Determine the [x, y] coordinate at the center of the cell enclosing the given text.  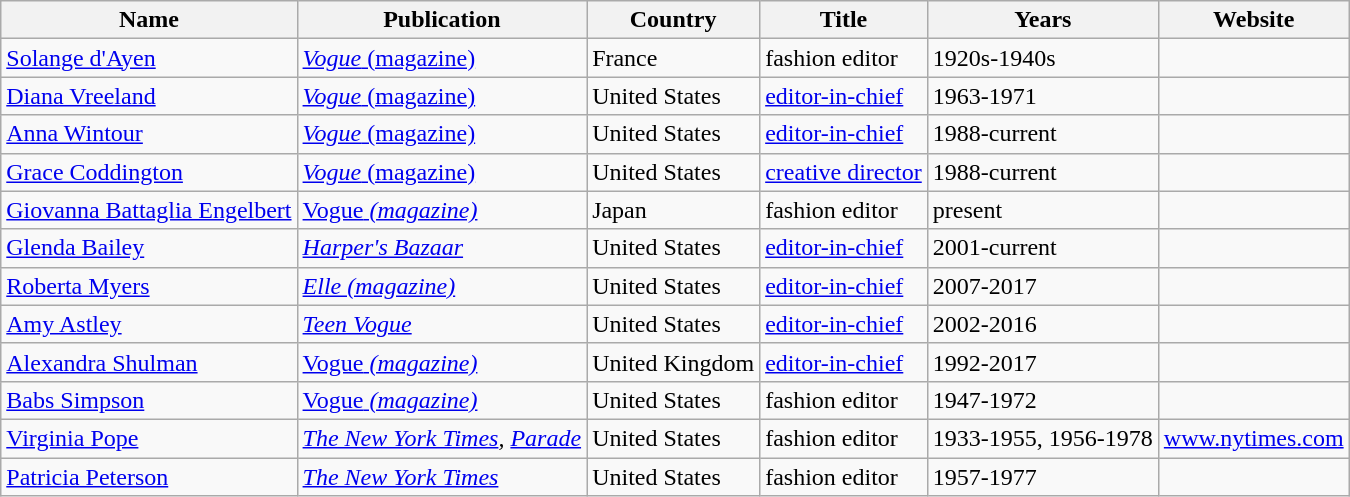
Diana Vreeland [149, 96]
Roberta Myers [149, 286]
2002-2016 [1042, 324]
France [674, 58]
Alexandra Shulman [149, 362]
present [1042, 210]
Harper's Bazaar [442, 248]
Years [1042, 20]
The New York Times [442, 477]
Teen Vogue [442, 324]
1920s-1940s [1042, 58]
Virginia Pope [149, 438]
Anna Wintour [149, 134]
United Kingdom [674, 362]
Solange d'Ayen [149, 58]
Grace Coddington [149, 172]
Patricia Peterson [149, 477]
www.nytimes.com [1254, 438]
Name [149, 20]
Elle (magazine) [442, 286]
Japan [674, 210]
Country [674, 20]
1933-1955, 1956-1978 [1042, 438]
Giovanna Battaglia Engelbert [149, 210]
The New York Times, Parade [442, 438]
1963-1971 [1042, 96]
Babs Simpson [149, 400]
Publication [442, 20]
1947-1972 [1042, 400]
Title [844, 20]
Amy Astley [149, 324]
2001-current [1042, 248]
1957-1977 [1042, 477]
creative director [844, 172]
2007-2017 [1042, 286]
Website [1254, 20]
Glenda Bailey [149, 248]
1992-2017 [1042, 362]
